Search for the cell housing the specified text and yield its [X, Y] center coordinate. 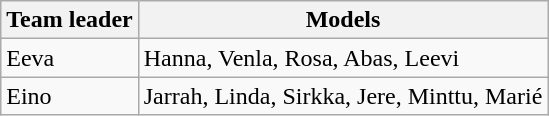
Team leader [70, 20]
Eeva [70, 58]
Jarrah, Linda, Sirkka, Jere, Minttu, Marié [343, 96]
Hanna, Venla, Rosa, Abas, Leevi [343, 58]
Models [343, 20]
Eino [70, 96]
